Return (X, Y) of the center of cell containing provided text 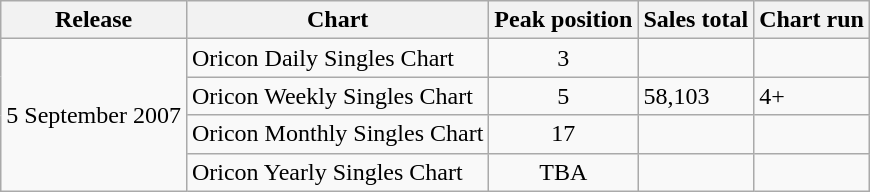
Sales total (696, 20)
Oricon Yearly Singles Chart (337, 172)
4+ (812, 96)
Chart run (812, 20)
5 September 2007 (94, 115)
17 (564, 134)
Oricon Monthly Singles Chart (337, 134)
5 (564, 96)
Chart (337, 20)
Release (94, 20)
TBA (564, 172)
Oricon Daily Singles Chart (337, 58)
3 (564, 58)
Oricon Weekly Singles Chart (337, 96)
Peak position (564, 20)
58,103 (696, 96)
